Return the (x, y) coordinate for the center point of the cell that contains the specified text.  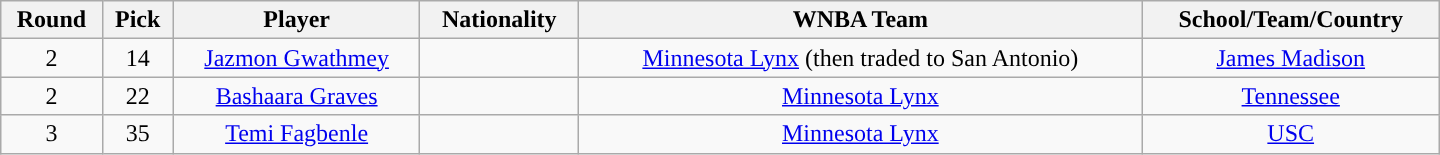
22 (138, 96)
Tennessee (1290, 96)
School/Team/Country (1290, 20)
Round (52, 20)
35 (138, 134)
Nationality (500, 20)
Temi Fagbenle (296, 134)
Pick (138, 20)
Bashaara Graves (296, 96)
USC (1290, 134)
Player (296, 20)
Minnesota Lynx (then traded to San Antonio) (861, 58)
Jazmon Gwathmey (296, 58)
James Madison (1290, 58)
3 (52, 134)
WNBA Team (861, 20)
14 (138, 58)
